Detect which cell encompasses the target text, then output its [X, Y] center coordinate. 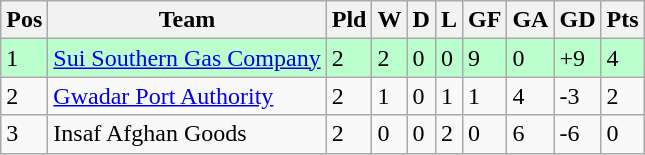
-6 [578, 134]
Pld [349, 20]
Pos [24, 20]
+9 [578, 58]
GD [578, 20]
3 [24, 134]
Gwadar Port Authority [187, 96]
Insaf Afghan Goods [187, 134]
L [448, 20]
W [390, 20]
GF [484, 20]
6 [530, 134]
D [421, 20]
GA [530, 20]
Team [187, 20]
Sui Southern Gas Company [187, 58]
-3 [578, 96]
9 [484, 58]
Pts [622, 20]
